Output the (X, Y) coordinate of the center of the cell containing the given text.  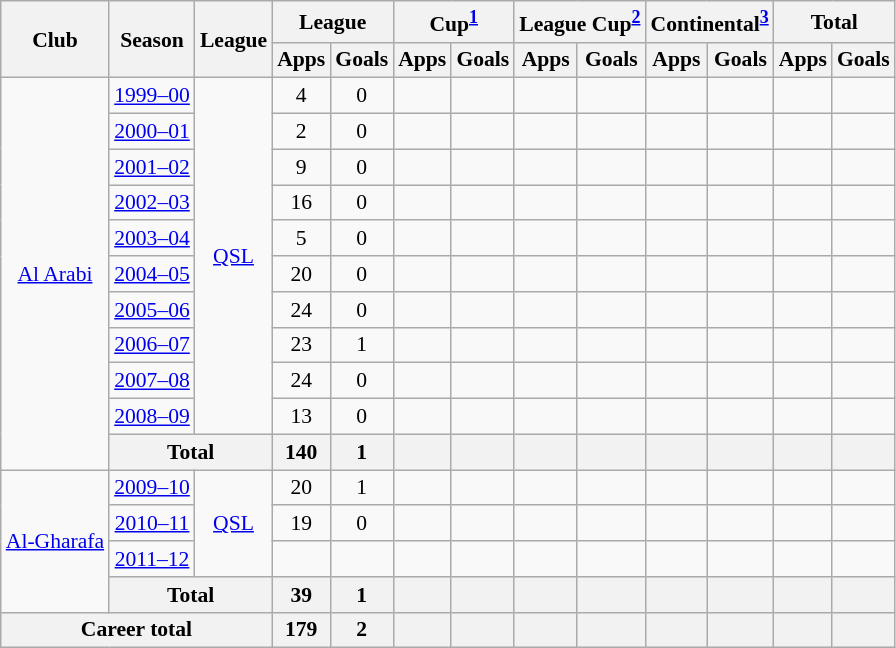
5 (301, 239)
140 (301, 452)
2007–08 (152, 381)
4 (301, 96)
League Cup2 (580, 22)
2008–09 (152, 417)
Career total (136, 630)
2011–12 (152, 559)
2003–04 (152, 239)
2000–01 (152, 132)
2009–10 (152, 488)
1999–00 (152, 96)
Continental3 (709, 22)
Al Arabi (55, 274)
2005–06 (152, 310)
Al-Gharafa (55, 541)
19 (301, 524)
2010–11 (152, 524)
39 (301, 595)
2006–07 (152, 345)
Season (152, 40)
2001–02 (152, 167)
16 (301, 203)
13 (301, 417)
Club (55, 40)
9 (301, 167)
Cup1 (454, 22)
179 (301, 630)
23 (301, 345)
2002–03 (152, 203)
2004–05 (152, 274)
